Return [X, Y] of the center of cell containing provided text 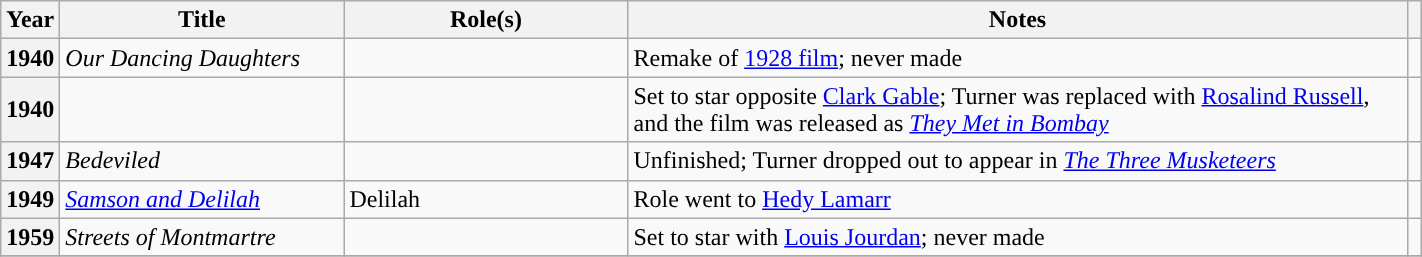
1947 [30, 161]
Our Dancing Daughters [202, 58]
Role went to Hedy Lamarr [1018, 199]
Year [30, 20]
Delilah [486, 199]
Set to star opposite Clark Gable; Turner was replaced with Rosalind Russell, and the film was released as They Met in Bombay [1018, 110]
Role(s) [486, 20]
1949 [30, 199]
1959 [30, 237]
Remake of 1928 film; never made [1018, 58]
Notes [1018, 20]
Samson and Delilah [202, 199]
Streets of Montmartre [202, 237]
Set to star with Louis Jourdan; never made [1018, 237]
Unfinished; Turner dropped out to appear in The Three Musketeers [1018, 161]
Title [202, 20]
Bedeviled [202, 161]
